Output the [x, y] coordinate of the center of the cell containing the given text.  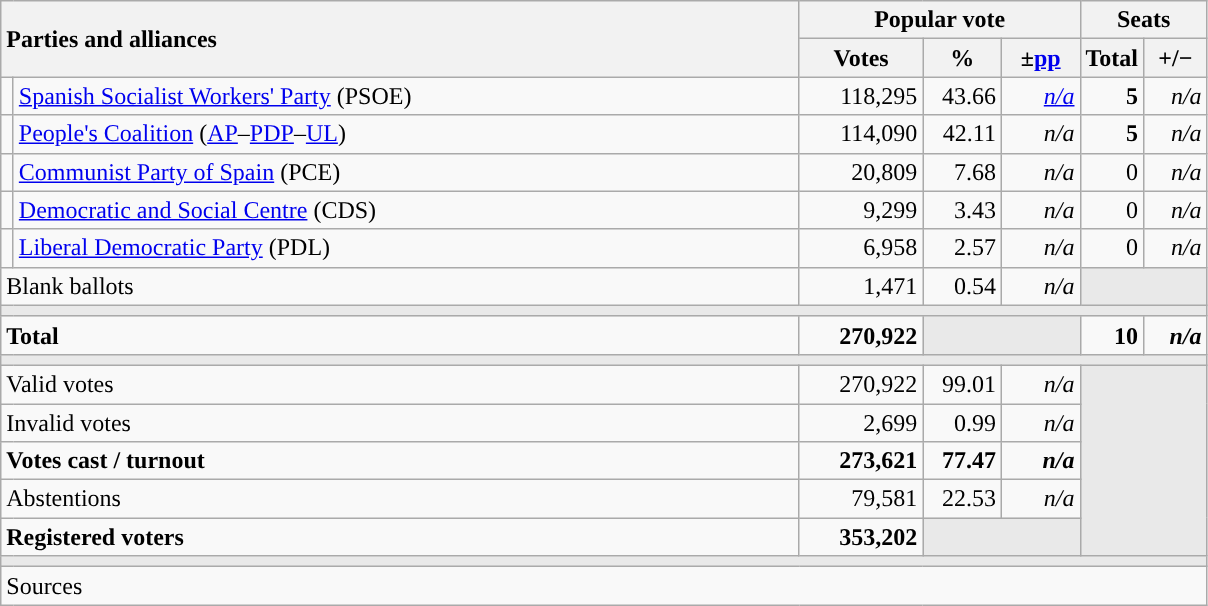
7.68 [962, 172]
Sources [604, 586]
Parties and alliances [400, 39]
Invalid votes [400, 423]
3.43 [962, 210]
20,809 [861, 172]
0.54 [962, 286]
Blank ballots [400, 286]
79,581 [861, 499]
118,295 [861, 96]
Democratic and Social Centre (CDS) [406, 210]
Communist Party of Spain (PCE) [406, 172]
Spanish Socialist Workers' Party (PSOE) [406, 96]
±pp [1040, 58]
114,090 [861, 134]
Votes cast / turnout [400, 461]
Liberal Democratic Party (PDL) [406, 248]
% [962, 58]
6,958 [861, 248]
People's Coalition (AP–PDP–UL) [406, 134]
77.47 [962, 461]
42.11 [962, 134]
353,202 [861, 537]
273,621 [861, 461]
Votes [861, 58]
1,471 [861, 286]
2.57 [962, 248]
Popular vote [940, 20]
Valid votes [400, 384]
22.53 [962, 499]
Seats [1144, 20]
10 [1112, 335]
9,299 [861, 210]
0.99 [962, 423]
99.01 [962, 384]
2,699 [861, 423]
+/− [1176, 58]
Registered voters [400, 537]
43.66 [962, 96]
Abstentions [400, 499]
